Search for the cell housing the specified text and yield its (X, Y) center coordinate. 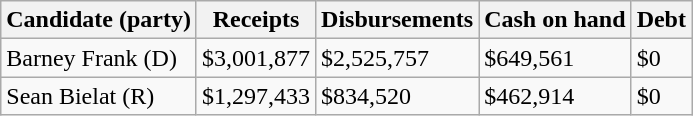
Sean Bielat (R) (99, 96)
$1,297,433 (256, 96)
Disbursements (398, 20)
Debt (661, 20)
$3,001,877 (256, 58)
$462,914 (555, 96)
$649,561 (555, 58)
Receipts (256, 20)
$2,525,757 (398, 58)
Candidate (party) (99, 20)
Barney Frank (D) (99, 58)
$834,520 (398, 96)
Cash on hand (555, 20)
